Output the (x, y) coordinate of the center of the cell containing the given text.  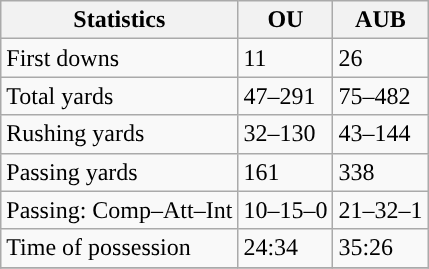
First downs (120, 58)
Rushing yards (120, 134)
75–482 (380, 96)
43–144 (380, 134)
10–15–0 (286, 210)
Total yards (120, 96)
47–291 (286, 96)
26 (380, 58)
161 (286, 172)
35:26 (380, 248)
Passing: Comp–Att–Int (120, 210)
21–32–1 (380, 210)
Passing yards (120, 172)
AUB (380, 20)
Statistics (120, 20)
Time of possession (120, 248)
32–130 (286, 134)
OU (286, 20)
338 (380, 172)
24:34 (286, 248)
11 (286, 58)
